Locate the cell with the specified text and output its [x, y] center coordinate. 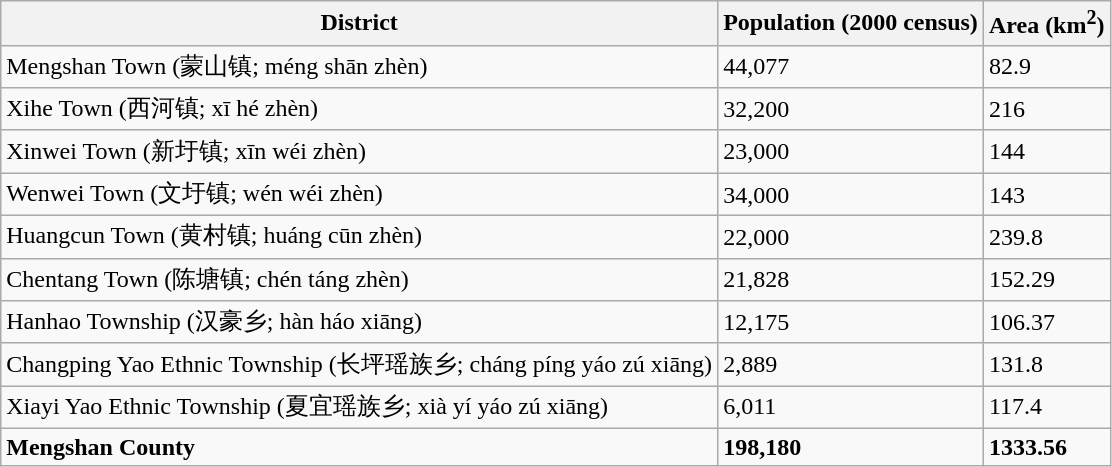
23,000 [851, 152]
Chentang Town (陈塘镇; chén táng zhèn) [360, 280]
Area (km2) [1046, 24]
32,200 [851, 110]
22,000 [851, 238]
82.9 [1046, 66]
Mengshan County [360, 447]
Mengshan Town (蒙山镇; méng shān zhèn) [360, 66]
Huangcun Town (黄村镇; huáng cūn zhèn) [360, 238]
Xinwei Town (新圩镇; xīn wéi zhèn) [360, 152]
117.4 [1046, 408]
34,000 [851, 194]
Hanhao Township (汉豪乡; hàn háo xiāng) [360, 322]
Population (2000 census) [851, 24]
12,175 [851, 322]
216 [1046, 110]
District [360, 24]
106.37 [1046, 322]
21,828 [851, 280]
152.29 [1046, 280]
198,180 [851, 447]
Wenwei Town (文圩镇; wén wéi zhèn) [360, 194]
Xiayi Yao Ethnic Township (夏宜瑶族乡; xià yí yáo zú xiāng) [360, 408]
131.8 [1046, 364]
143 [1046, 194]
44,077 [851, 66]
144 [1046, 152]
6,011 [851, 408]
1333.56 [1046, 447]
Xihe Town (西河镇; xī hé zhèn) [360, 110]
2,889 [851, 364]
Changping Yao Ethnic Township (长坪瑶族乡; cháng píng yáo zú xiāng) [360, 364]
239.8 [1046, 238]
